Locate the cell with the specified text and output its (x, y) center coordinate. 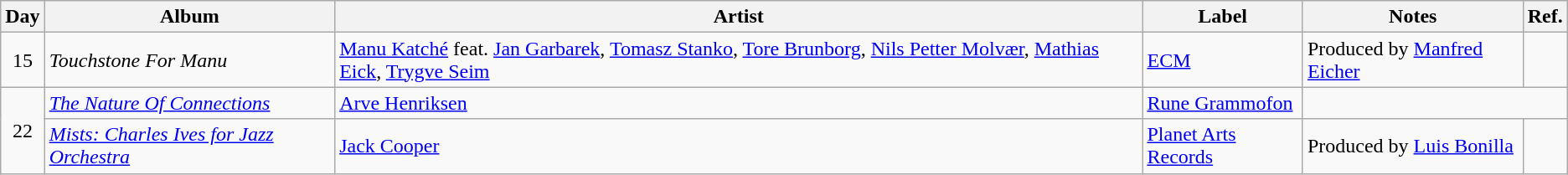
ECM (1223, 60)
Produced by Luis Bonilla (1412, 146)
Manu Katché feat. Jan Garbarek, Tomasz Stanko, Tore Brunborg, Nils Petter Molvær, Mathias Eick, Trygve Seim (739, 60)
Rune Grammofon (1223, 103)
Mists: Charles Ives for Jazz Orchestra (189, 146)
Jack Cooper (739, 146)
15 (23, 60)
Day (23, 17)
Label (1223, 17)
Arve Henriksen (739, 103)
22 (23, 131)
Notes (1412, 17)
The Nature Of Connections (189, 103)
Artist (739, 17)
Produced by Manfred Eicher (1412, 60)
Album (189, 17)
Ref. (1545, 17)
Touchstone For Manu (189, 60)
Planet Arts Records (1223, 146)
